For the text-containing cell, return its midpoint in [X, Y] coordinate format. 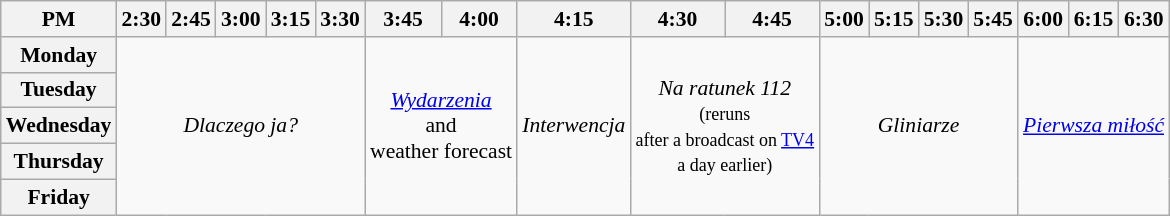
Tuesday [59, 90]
5:15 [894, 19]
3:30 [340, 19]
5:45 [993, 19]
2:45 [191, 19]
5:30 [944, 19]
Wydarzeniaandweather forecast [441, 126]
3:45 [403, 19]
Wednesday [59, 126]
3:00 [241, 19]
6:15 [1093, 19]
Dlaczego ja? [240, 126]
4:45 [772, 19]
4:00 [479, 19]
Interwencja [574, 126]
Thursday [59, 162]
Friday [59, 197]
3:15 [291, 19]
PM [59, 19]
4:15 [574, 19]
5:00 [844, 19]
Monday [59, 55]
4:30 [677, 19]
Gliniarze [918, 126]
6:00 [1043, 19]
Pierwsza miłość [1094, 126]
6:30 [1144, 19]
2:30 [141, 19]
Na ratunek 112(rerunsafter a broadcast on TV4a day earlier) [724, 126]
